Detect which cell encompasses the target text, then output its (x, y) center coordinate. 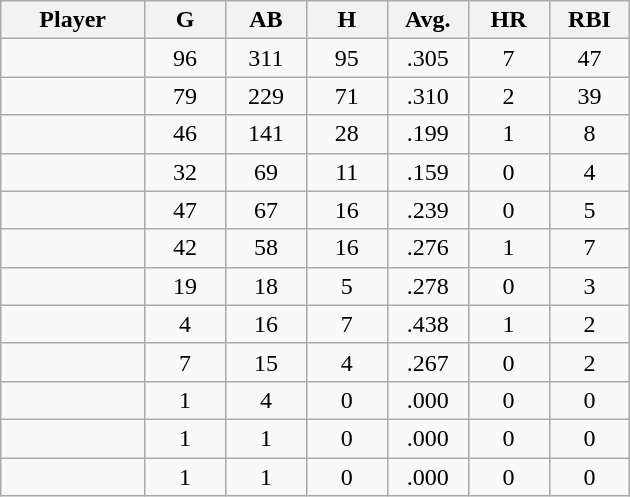
71 (346, 96)
95 (346, 58)
.267 (428, 362)
3 (590, 286)
28 (346, 134)
18 (266, 286)
.199 (428, 134)
.310 (428, 96)
79 (186, 96)
RBI (590, 20)
32 (186, 172)
67 (266, 210)
58 (266, 248)
141 (266, 134)
96 (186, 58)
G (186, 20)
Player (73, 20)
8 (590, 134)
.305 (428, 58)
.159 (428, 172)
11 (346, 172)
46 (186, 134)
H (346, 20)
69 (266, 172)
19 (186, 286)
39 (590, 96)
HR (508, 20)
.276 (428, 248)
AB (266, 20)
229 (266, 96)
15 (266, 362)
311 (266, 58)
.239 (428, 210)
.438 (428, 324)
.278 (428, 286)
Avg. (428, 20)
42 (186, 248)
